Output the (X, Y) coordinate of the center of the cell containing the given text.  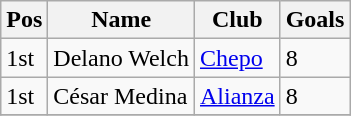
Club (237, 20)
Goals (315, 20)
Chepo (237, 58)
Alianza (237, 96)
Name (122, 20)
Delano Welch (122, 58)
Pos (24, 20)
César Medina (122, 96)
